Pinpoint the cell where the given text exists, returning its (X, Y) midpoint coordinate. 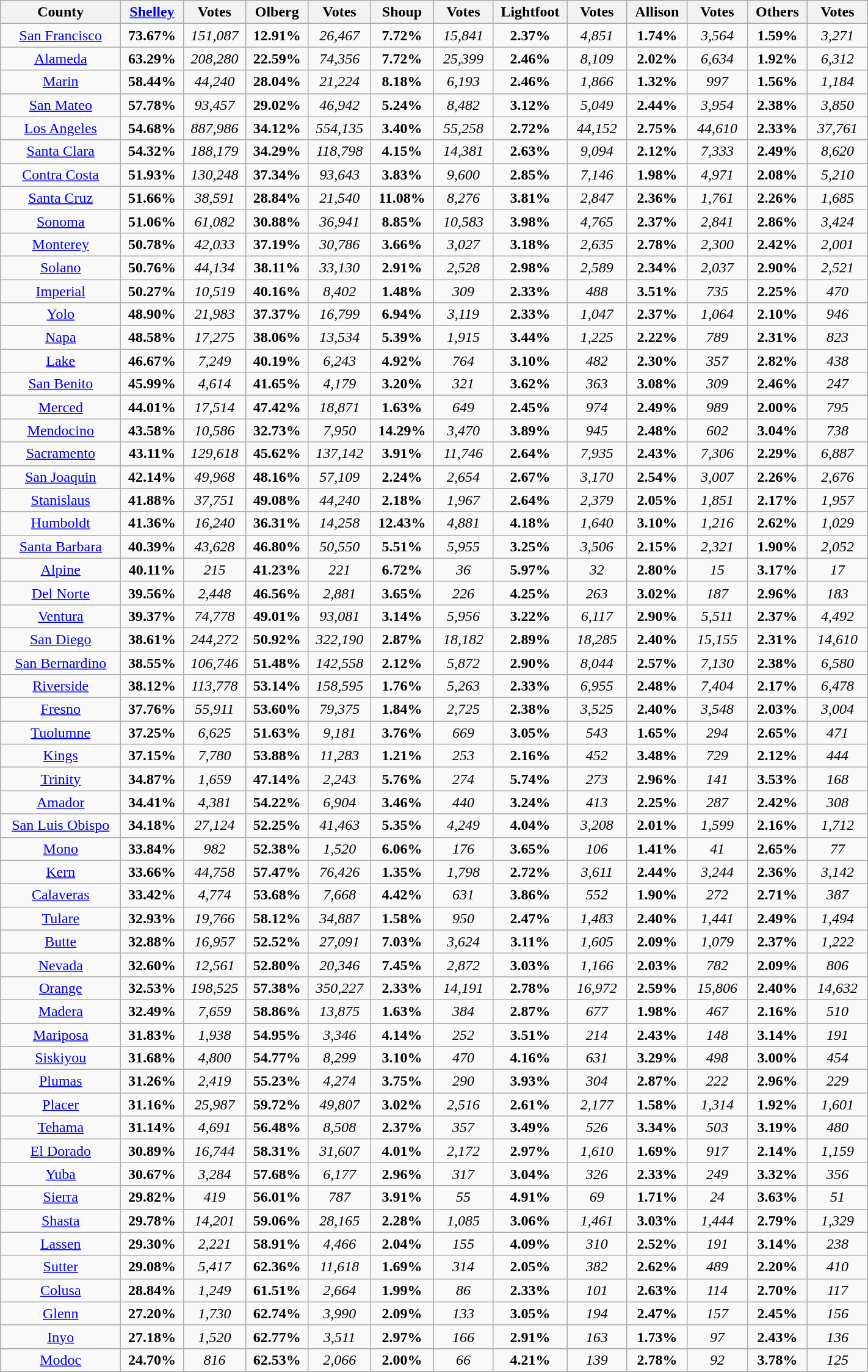
4,851 (597, 35)
106 (597, 849)
253 (464, 756)
7,780 (214, 756)
158,595 (339, 686)
2.30% (657, 361)
4,971 (718, 175)
36.31% (277, 523)
317 (464, 1174)
4,381 (214, 802)
55.23% (277, 1081)
166 (464, 1337)
5.76% (402, 779)
1.48% (402, 291)
1,761 (718, 198)
1.99% (402, 1290)
Imperial (61, 291)
1,079 (718, 942)
27,091 (339, 942)
3.34% (657, 1128)
34,887 (339, 918)
321 (464, 384)
3.11% (530, 942)
249 (718, 1174)
129,618 (214, 454)
5,872 (464, 662)
7,950 (339, 430)
2.29% (778, 454)
40.19% (277, 361)
Shoup (402, 12)
62.53% (277, 1360)
552 (597, 895)
7,404 (718, 686)
41.65% (277, 384)
55,258 (464, 128)
17 (837, 570)
Tuolumne (61, 733)
2.54% (657, 477)
1,915 (464, 338)
4.18% (530, 523)
1,640 (597, 523)
21,983 (214, 314)
9,181 (339, 733)
53.60% (277, 710)
13,534 (339, 338)
554,135 (339, 128)
56.01% (277, 1197)
42,033 (214, 244)
1.73% (657, 1337)
17,514 (214, 407)
9,094 (597, 151)
34.12% (277, 128)
2.24% (402, 477)
1.56% (778, 82)
2,037 (718, 267)
Yuba (61, 1174)
10,583 (464, 221)
30,786 (339, 244)
419 (214, 1197)
34.87% (152, 779)
2,243 (339, 779)
58.12% (277, 918)
215 (214, 570)
304 (597, 1081)
46.80% (277, 546)
Sutter (61, 1267)
1,599 (718, 826)
Lassen (61, 1244)
30.89% (152, 1151)
4.01% (402, 1151)
363 (597, 384)
6,478 (837, 686)
Ventura (61, 616)
50.78% (152, 244)
7,146 (597, 175)
17,275 (214, 338)
1,730 (214, 1313)
5.39% (402, 338)
3.86% (530, 895)
4.25% (530, 593)
8.85% (402, 221)
57.68% (277, 1174)
92 (718, 1360)
69 (597, 1197)
222 (718, 1081)
46.67% (152, 361)
816 (214, 1360)
8,299 (339, 1058)
6,243 (339, 361)
49.01% (277, 616)
2,066 (339, 1360)
3,208 (597, 826)
51.63% (277, 733)
1,685 (837, 198)
163 (597, 1337)
Mendocino (61, 430)
1,249 (214, 1290)
1,047 (597, 314)
438 (837, 361)
188,179 (214, 151)
4,765 (597, 221)
4.21% (530, 1360)
76,426 (339, 872)
25,399 (464, 59)
32.93% (152, 918)
29.30% (152, 1244)
1,444 (718, 1221)
47.42% (277, 407)
2,448 (214, 593)
6,904 (339, 802)
24.70% (152, 1360)
51.66% (152, 198)
40.39% (152, 546)
3.48% (657, 756)
6.72% (402, 570)
30.67% (152, 1174)
8,044 (597, 662)
14.29% (402, 430)
32.53% (152, 988)
176 (464, 849)
294 (718, 733)
1.74% (657, 35)
2.14% (778, 1151)
29.02% (277, 105)
Merced (61, 407)
4.15% (402, 151)
97 (718, 1337)
3.81% (530, 198)
2,635 (597, 244)
Amador (61, 802)
2.70% (778, 1290)
2,516 (464, 1105)
51 (837, 1197)
50.76% (152, 267)
18,871 (339, 407)
1,866 (597, 82)
3.17% (778, 570)
Monterey (61, 244)
7,306 (718, 454)
16,240 (214, 523)
54.22% (277, 802)
Plumas (61, 1081)
7,130 (718, 662)
1,222 (837, 942)
5.74% (530, 779)
2.75% (657, 128)
2,676 (837, 477)
3.83% (402, 175)
Modoc (61, 1360)
57.78% (152, 105)
Yolo (61, 314)
34.41% (152, 802)
54.95% (277, 1035)
16,799 (339, 314)
Trinity (61, 779)
2,725 (464, 710)
3,954 (718, 105)
21,540 (339, 198)
950 (464, 918)
823 (837, 338)
37.15% (152, 756)
86 (464, 1290)
1,967 (464, 500)
47.14% (277, 779)
San Benito (61, 384)
Santa Barbara (61, 546)
917 (718, 1151)
58.44% (152, 82)
2.82% (778, 361)
155 (464, 1244)
49.08% (277, 500)
61,082 (214, 221)
467 (718, 1011)
2,221 (214, 1244)
41.88% (152, 500)
4.09% (530, 1244)
3,346 (339, 1035)
3,548 (718, 710)
6.06% (402, 849)
43.58% (152, 430)
46.56% (277, 593)
44.01% (152, 407)
3,004 (837, 710)
Tulare (61, 918)
4,492 (837, 616)
38.61% (152, 639)
Butte (61, 942)
San Bernardino (61, 662)
31.26% (152, 1081)
118,798 (339, 151)
2.02% (657, 59)
Allison (657, 12)
4,691 (214, 1128)
2,589 (597, 267)
30.88% (277, 221)
53.14% (277, 686)
274 (464, 779)
125 (837, 1360)
14,258 (339, 523)
37,761 (837, 128)
5.97% (530, 570)
15,155 (718, 639)
244,272 (214, 639)
22.59% (277, 59)
5,263 (464, 686)
38.06% (277, 338)
1.32% (657, 82)
106,746 (214, 662)
789 (718, 338)
5,955 (464, 546)
974 (597, 407)
43,628 (214, 546)
3,564 (718, 35)
2.28% (402, 1221)
41.36% (152, 523)
38.11% (277, 267)
247 (837, 384)
2.20% (778, 1267)
1.59% (778, 35)
6,312 (837, 59)
3.06% (530, 1221)
142,558 (339, 662)
Humboldt (61, 523)
24 (718, 1197)
764 (464, 361)
3.12% (530, 105)
37.19% (277, 244)
4,800 (214, 1058)
1,064 (718, 314)
3.08% (657, 384)
208,280 (214, 59)
3,506 (597, 546)
3.63% (778, 1197)
8.18% (402, 82)
3,170 (597, 477)
53.88% (277, 756)
310 (597, 1244)
Solano (61, 267)
37.37% (277, 314)
4.91% (530, 1197)
136 (837, 1337)
43.11% (152, 454)
187 (718, 593)
5.24% (402, 105)
1,225 (597, 338)
2.98% (530, 267)
50.92% (277, 639)
14,632 (837, 988)
946 (837, 314)
2.71% (778, 895)
Stanislaus (61, 500)
Santa Cruz (61, 198)
795 (837, 407)
56.48% (277, 1128)
2.85% (530, 175)
38.55% (152, 662)
1.71% (657, 1197)
26,467 (339, 35)
997 (718, 82)
4,274 (339, 1081)
18,182 (464, 639)
308 (837, 802)
480 (837, 1128)
602 (718, 430)
677 (597, 1011)
5.51% (402, 546)
6,580 (837, 662)
16,744 (214, 1151)
27.20% (152, 1313)
8,482 (464, 105)
Kings (61, 756)
1.41% (657, 849)
482 (597, 361)
543 (597, 733)
503 (718, 1128)
8,402 (339, 291)
314 (464, 1267)
San Joaquin (61, 477)
151,087 (214, 35)
3.44% (530, 338)
2,300 (718, 244)
41.23% (277, 570)
2,419 (214, 1081)
489 (718, 1267)
Olberg (277, 12)
14,191 (464, 988)
669 (464, 733)
10,519 (214, 291)
2.59% (657, 988)
4.92% (402, 361)
28.04% (277, 82)
San Luis Obispo (61, 826)
Orange (61, 988)
15 (718, 570)
9,600 (464, 175)
Tehama (61, 1128)
3,611 (597, 872)
37.34% (277, 175)
982 (214, 849)
229 (837, 1081)
59.06% (277, 1221)
79,375 (339, 710)
3,511 (339, 1337)
14,201 (214, 1221)
3,284 (214, 1174)
46,942 (339, 105)
3,525 (597, 710)
32.49% (152, 1011)
1,605 (597, 942)
28,165 (339, 1221)
526 (597, 1128)
440 (464, 802)
1,216 (718, 523)
113,778 (214, 686)
Others (778, 12)
31.83% (152, 1035)
168 (837, 779)
2.52% (657, 1244)
32.73% (277, 430)
3.22% (530, 616)
221 (339, 570)
2.34% (657, 267)
782 (718, 965)
52.52% (277, 942)
93,081 (339, 616)
5,417 (214, 1267)
1,329 (837, 1221)
4,466 (339, 1244)
2,521 (837, 267)
San Diego (61, 639)
36 (464, 570)
3.20% (402, 384)
3.76% (402, 733)
156 (837, 1313)
36,941 (339, 221)
6,625 (214, 733)
County (61, 12)
31,607 (339, 1151)
2,654 (464, 477)
12,561 (214, 965)
San Francisco (61, 35)
287 (718, 802)
2.22% (657, 338)
54.32% (152, 151)
7.45% (402, 965)
32.60% (152, 965)
3,424 (837, 221)
41,463 (339, 826)
25,987 (214, 1105)
2.89% (530, 639)
57.38% (277, 988)
31.16% (152, 1105)
1,712 (837, 826)
1,085 (464, 1221)
2,379 (597, 500)
454 (837, 1058)
El Dorado (61, 1151)
Inyo (61, 1337)
48.16% (277, 477)
139 (597, 1360)
31.14% (152, 1128)
11,283 (339, 756)
29.08% (152, 1267)
20,346 (339, 965)
13,875 (339, 1011)
Lightfoot (530, 12)
Fresno (61, 710)
214 (597, 1035)
2.04% (402, 1244)
11,618 (339, 1267)
Mariposa (61, 1035)
2,172 (464, 1151)
471 (837, 733)
410 (837, 1267)
1,601 (837, 1105)
55,911 (214, 710)
141 (718, 779)
3.53% (778, 779)
2,841 (718, 221)
4,774 (214, 895)
50.27% (152, 291)
48.58% (152, 338)
8,620 (837, 151)
350,227 (339, 988)
16,957 (214, 942)
649 (464, 407)
1,798 (464, 872)
5,511 (718, 616)
2,872 (464, 965)
57,109 (339, 477)
Los Angeles (61, 128)
1.76% (402, 686)
2.61% (530, 1105)
6,955 (597, 686)
7.03% (402, 942)
4.04% (530, 826)
444 (837, 756)
45.99% (152, 384)
3,027 (464, 244)
384 (464, 1011)
19,766 (214, 918)
2,177 (597, 1105)
34.29% (277, 151)
101 (597, 1290)
Riverside (61, 686)
21,224 (339, 82)
7,935 (597, 454)
Shasta (61, 1221)
3.89% (530, 430)
488 (597, 291)
27.18% (152, 1337)
6,177 (339, 1174)
37.25% (152, 733)
37,751 (214, 500)
887,986 (214, 128)
183 (837, 593)
2.08% (778, 175)
63.29% (152, 59)
1,938 (214, 1035)
12.91% (277, 35)
44,152 (597, 128)
114 (718, 1290)
Calaveras (61, 895)
3,271 (837, 35)
1,314 (718, 1105)
7,659 (214, 1011)
3,142 (837, 872)
Sierra (61, 1197)
42.14% (152, 477)
Santa Clara (61, 151)
6,887 (837, 454)
77 (837, 849)
51.93% (152, 175)
8,508 (339, 1128)
510 (837, 1011)
1.35% (402, 872)
11.08% (402, 198)
7,668 (339, 895)
Nevada (61, 965)
Marin (61, 82)
498 (718, 1058)
738 (837, 430)
61.51% (277, 1290)
74,778 (214, 616)
74,356 (339, 59)
Lake (61, 361)
Glenn (61, 1313)
3,850 (837, 105)
3.40% (402, 128)
3.00% (778, 1058)
148 (718, 1035)
7,249 (214, 361)
252 (464, 1035)
2.01% (657, 826)
6,193 (464, 82)
37.76% (152, 710)
Alpine (61, 570)
1,029 (837, 523)
1,610 (597, 1151)
40.16% (277, 291)
3,007 (718, 477)
12.43% (402, 523)
2,052 (837, 546)
2,664 (339, 1290)
7,333 (718, 151)
33.42% (152, 895)
989 (718, 407)
14,610 (837, 639)
52.80% (277, 965)
27,124 (214, 826)
3.93% (530, 1081)
2,881 (339, 593)
5,956 (464, 616)
50,550 (339, 546)
356 (837, 1174)
130,248 (214, 175)
58.91% (277, 1244)
133 (464, 1313)
1,483 (597, 918)
54.68% (152, 128)
62.77% (277, 1337)
2.18% (402, 500)
44,610 (718, 128)
15,841 (464, 35)
11,746 (464, 454)
263 (597, 593)
2.57% (657, 662)
41 (718, 849)
3.32% (778, 1174)
45.62% (277, 454)
198,525 (214, 988)
3.66% (402, 244)
58.31% (277, 1151)
3,119 (464, 314)
52.25% (277, 826)
1,494 (837, 918)
San Mateo (61, 105)
4,179 (339, 384)
49,968 (214, 477)
4,614 (214, 384)
4.16% (530, 1058)
5.35% (402, 826)
38.12% (152, 686)
1.65% (657, 733)
8,109 (597, 59)
Napa (61, 338)
53.68% (277, 895)
3,244 (718, 872)
3.25% (530, 546)
3.49% (530, 1128)
62.74% (277, 1313)
39.56% (152, 593)
3,470 (464, 430)
387 (837, 895)
44,758 (214, 872)
4.14% (402, 1035)
3.19% (778, 1128)
54.77% (277, 1058)
55 (464, 1197)
382 (597, 1267)
452 (597, 756)
Kern (61, 872)
93,643 (339, 175)
Colusa (61, 1290)
2,321 (718, 546)
1,159 (837, 1151)
3.24% (530, 802)
49,807 (339, 1105)
39.37% (152, 616)
62.36% (277, 1267)
238 (837, 1244)
29.78% (152, 1221)
33,130 (339, 267)
2.79% (778, 1221)
735 (718, 291)
806 (837, 965)
32 (597, 570)
Contra Costa (61, 175)
57.47% (277, 872)
3.62% (530, 384)
3,990 (339, 1313)
1,184 (837, 82)
44,134 (214, 267)
29.82% (152, 1197)
40.11% (152, 570)
729 (718, 756)
31.68% (152, 1058)
33.66% (152, 872)
Placer (61, 1105)
32.88% (152, 942)
18,285 (597, 639)
1.21% (402, 756)
2.10% (778, 314)
3.29% (657, 1058)
6.94% (402, 314)
1.84% (402, 710)
3.98% (530, 221)
16,972 (597, 988)
157 (718, 1313)
290 (464, 1081)
2.15% (657, 546)
6,117 (597, 616)
1,957 (837, 500)
33.84% (152, 849)
1,659 (214, 779)
5,210 (837, 175)
51.48% (277, 662)
272 (718, 895)
4.42% (402, 895)
5,049 (597, 105)
10,586 (214, 430)
226 (464, 593)
194 (597, 1313)
Alameda (61, 59)
Siskiyou (61, 1058)
3.75% (402, 1081)
4,881 (464, 523)
2.80% (657, 570)
1,461 (597, 1221)
787 (339, 1197)
51.06% (152, 221)
2,001 (837, 244)
48.90% (152, 314)
4,249 (464, 826)
66 (464, 1360)
3.18% (530, 244)
38,591 (214, 198)
2.67% (530, 477)
Del Norte (61, 593)
3.46% (402, 802)
326 (597, 1174)
Sonoma (61, 221)
3,624 (464, 942)
2,528 (464, 267)
Madera (61, 1011)
137,142 (339, 454)
93,457 (214, 105)
Mono (61, 849)
273 (597, 779)
2.86% (778, 221)
1,851 (718, 500)
73.67% (152, 35)
14,381 (464, 151)
2,847 (597, 198)
Sacramento (61, 454)
322,190 (339, 639)
1,441 (718, 918)
58.86% (277, 1011)
34.18% (152, 826)
15,806 (718, 988)
413 (597, 802)
Shelley (152, 12)
6,634 (718, 59)
3.78% (778, 1360)
8,276 (464, 198)
945 (597, 430)
117 (837, 1290)
1,166 (597, 965)
59.72% (277, 1105)
52.38% (277, 849)
